Pinpoint the cell where the given text exists, returning its [x, y] midpoint coordinate. 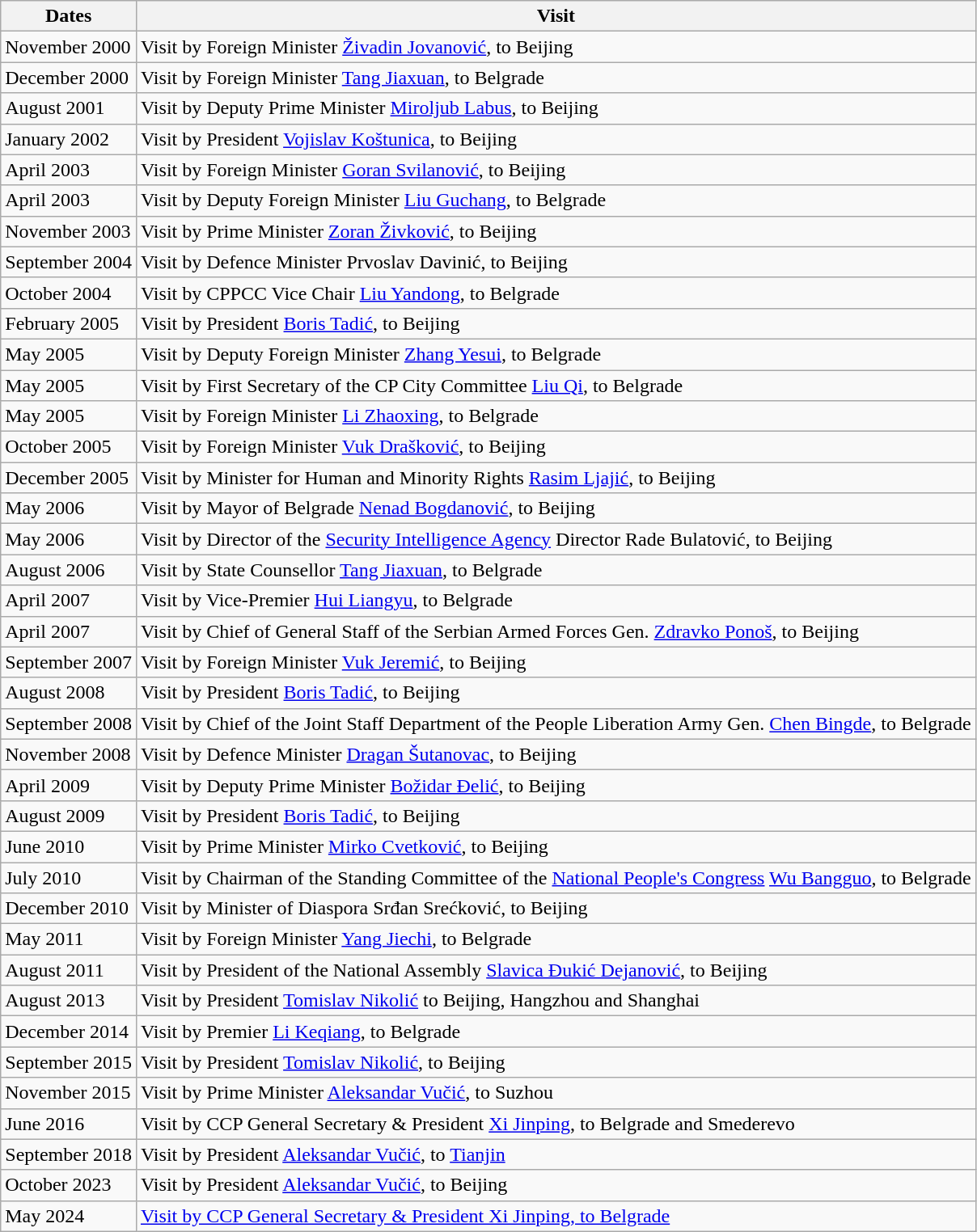
November 2000 [69, 47]
August 2006 [69, 570]
Visit [556, 16]
October 2023 [69, 1185]
September 2007 [69, 662]
August 2009 [69, 816]
Visit by Foreign Minister Vuk Drašković, to Beijing [556, 447]
Visit by Prime Minister Mirko Cvetković, to Beijing [556, 846]
January 2002 [69, 139]
April 2009 [69, 785]
Visit by President Tomislav Nikolić, to Beijing [556, 1062]
August 2001 [69, 108]
October 2004 [69, 293]
Visit by President Aleksandar Vučić, to Tianjin [556, 1154]
Visit by Prime Minister Aleksandar Vučić, to Suzhou [556, 1093]
Visit by Chief of General Staff of the Serbian Armed Forces Gen. Zdravko Ponoš, to Beijing [556, 631]
July 2010 [69, 877]
Visit by Foreign Minister Li Zhaoxing, to Belgrade [556, 416]
May 2011 [69, 939]
October 2005 [69, 447]
Visit by Defence Minister Dragan Šutanovac, to Beijing [556, 754]
November 2008 [69, 754]
Visit by President of the National Assembly Slavica Đukić Dejanović, to Beijing [556, 970]
Visit by State Counsellor Tang Jiaxuan, to Belgrade [556, 570]
Visit by Deputy Foreign Minister Zhang Yesui, to Belgrade [556, 354]
November 2003 [69, 231]
December 2010 [69, 909]
Visit by Mayor of Belgrade Nenad Bogdanović, to Beijing [556, 508]
September 2018 [69, 1154]
Visit by President Aleksandar Vučić, to Beijing [556, 1185]
Visit by Foreign Minister Yang Jiechi, to Belgrade [556, 939]
Visit by Foreign Minister Goran Svilanović, to Beijing [556, 170]
Visit by Premier Li Keqiang, to Belgrade [556, 1032]
Dates [69, 16]
Visit by Director of the Security Intelligence Agency Director Rade Bulatović, to Beijing [556, 539]
Visit by Deputy Prime Minister Miroljub Labus, to Beijing [556, 108]
Visit by CPPCC Vice Chair Liu Yandong, to Belgrade [556, 293]
Visit by President Vojislav Koštunica, to Beijing [556, 139]
December 2014 [69, 1032]
Visit by Foreign Minister Tang Jiaxuan, to Belgrade [556, 78]
September 2015 [69, 1062]
Visit by Vice-Premier Hui Liangyu, to Belgrade [556, 601]
December 2005 [69, 478]
August 2013 [69, 1001]
Visit by Prime Minister Zoran Živković, to Beijing [556, 231]
Visit by Minister of Diaspora Srđan Srećković, to Beijing [556, 909]
Visit by President Tomislav Nikolić to Beijing, Hangzhou and Shanghai [556, 1001]
Visit by CCP General Secretary & President Xi Jinping, to Belgrade [556, 1216]
May 2024 [69, 1216]
June 2010 [69, 846]
Visit by Deputy Prime Minister Božidar Đelić, to Beijing [556, 785]
Visit by CCP General Secretary & President Xi Jinping, to Belgrade and Smederevo [556, 1124]
November 2015 [69, 1093]
February 2005 [69, 323]
September 2004 [69, 262]
Visit by Defence Minister Prvoslav Davinić, to Beijing [556, 262]
August 2008 [69, 693]
December 2000 [69, 78]
Visit by Chairman of the Standing Committee of the National People's Congress Wu Bangguo, to Belgrade [556, 877]
September 2008 [69, 724]
Visit by Foreign Minister Živadin Jovanović, to Beijing [556, 47]
Visit by First Secretary of the CP City Committee Liu Qi, to Belgrade [556, 386]
June 2016 [69, 1124]
Visit by Minister for Human and Minority Rights Rasim Ljajić, to Beijing [556, 478]
Visit by Deputy Foreign Minister Liu Guchang, to Belgrade [556, 200]
Visit by Foreign Minister Vuk Jeremić, to Beijing [556, 662]
August 2011 [69, 970]
Visit by Chief of the Joint Staff Department of the People Liberation Army Gen. Chen Bingde, to Belgrade [556, 724]
